Provide the [X, Y] coordinate of the cell's center where the given text is located.  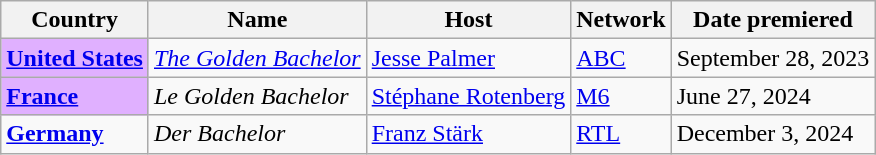
Host [468, 20]
The Golden Bachelor [257, 58]
Stéphane Rotenberg [468, 96]
Le Golden Bachelor [257, 96]
United States [75, 58]
September 28, 2023 [773, 58]
Franz Stärk [468, 134]
December 3, 2024 [773, 134]
Network [621, 20]
France [75, 96]
Country [75, 20]
ABC [621, 58]
Name [257, 20]
Jesse Palmer [468, 58]
Germany [75, 134]
Date premiered [773, 20]
Der Bachelor [257, 134]
M6 [621, 96]
RTL [621, 134]
June 27, 2024 [773, 96]
